Pinpoint the cell where the given text exists, returning its (X, Y) midpoint coordinate. 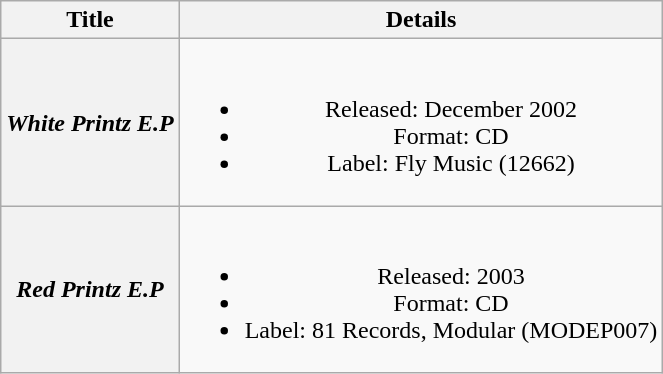
White Printz E.P (90, 122)
Title (90, 20)
Red Printz E.P (90, 290)
Released: 2003Format: CDLabel: 81 Records, Modular (MODEP007) (421, 290)
Released: December 2002Format: CDLabel: Fly Music (12662) (421, 122)
Details (421, 20)
